Locate the cell with the specified text and output its (x, y) center coordinate. 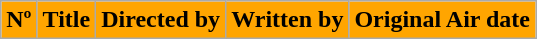
Title (66, 20)
Directed by (161, 20)
Written by (288, 20)
Nº (19, 20)
Original Air date (442, 20)
